Detect which cell encompasses the target text, then output its [x, y] center coordinate. 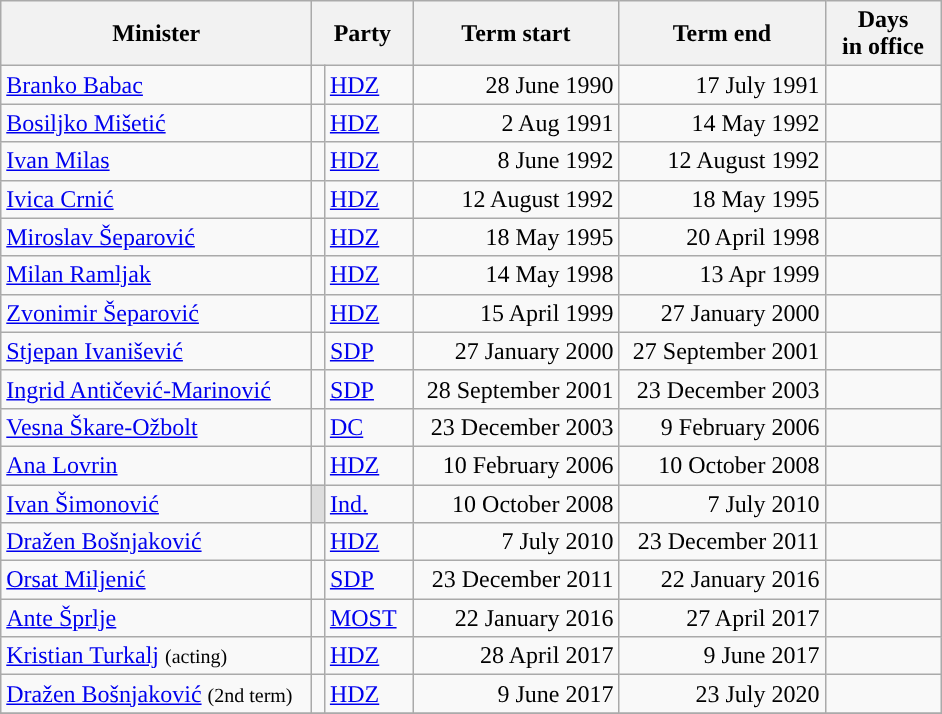
Ind. [368, 503]
10 February 2006 [516, 465]
14 May 1992 [722, 123]
Minister [156, 34]
Zvonimir Šeparović [156, 313]
Branko Babac [156, 85]
28 September 2001 [516, 389]
2 Aug 1991 [516, 123]
20 April 1998 [722, 237]
Dražen Bošnjaković [156, 542]
Miroslav Šeparović [156, 237]
Milan Ramljak [156, 275]
23 July 2020 [722, 694]
17 July 1991 [722, 85]
Term start [516, 34]
Ivan Milas [156, 161]
27 April 2017 [722, 618]
Ana Lovrin [156, 465]
DC [368, 427]
28 June 1990 [516, 85]
9 February 2006 [722, 427]
Bosiljko Mišetić [156, 123]
28 April 2017 [516, 656]
Vesna Škare-Ožbolt [156, 427]
Kristian Turkalj (acting) [156, 656]
8 June 1992 [516, 161]
Term end [722, 34]
14 May 1998 [516, 275]
Ivica Crnić [156, 199]
Days in office [883, 34]
Ivan Šimonović [156, 503]
Orsat Miljenić [156, 580]
15 April 1999 [516, 313]
13 Apr 1999 [722, 275]
27 September 2001 [722, 351]
Party [362, 34]
Stjepan Ivanišević [156, 351]
Dražen Bošnjaković (2nd term) [156, 694]
Ingrid Antičević-Marinović [156, 389]
Ante Šprlje [156, 618]
MOST [368, 618]
